Scan for the cell matching the given text and deliver its (x, y) coordinate at center. 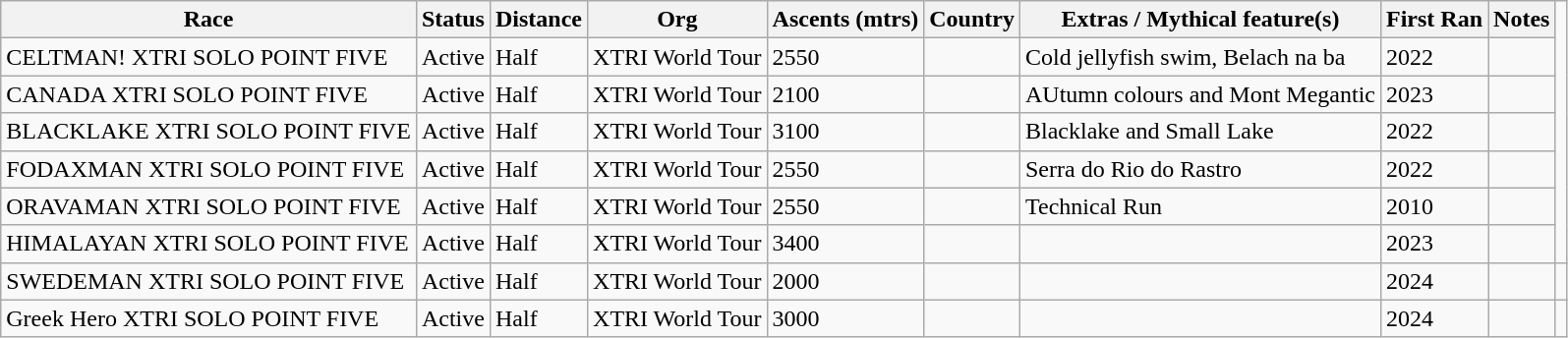
Cold jellyfish swim, Belach na ba (1199, 57)
3100 (845, 132)
Blacklake and Small Lake (1199, 132)
CANADA XTRI SOLO POINT FIVE (208, 94)
3400 (845, 244)
2100 (845, 94)
HIMALAYAN XTRI SOLO POINT FIVE (208, 244)
3000 (845, 318)
Race (208, 20)
Notes (1522, 20)
Org (678, 20)
SWEDEMAN XTRI SOLO POINT FIVE (208, 281)
Country (972, 20)
Serra do Rio do Rastro (1199, 169)
Extras / Mythical feature(s) (1199, 20)
Ascents (mtrs) (845, 20)
Technical Run (1199, 206)
2010 (1433, 206)
First Ran (1433, 20)
FODAXMAN XTRI SOLO POINT FIVE (208, 169)
BLACKLAKE XTRI SOLO POINT FIVE (208, 132)
Status (452, 20)
Distance (539, 20)
Greek Hero XTRI SOLO POINT FIVE (208, 318)
CELTMAN! XTRI SOLO POINT FIVE (208, 57)
AUtumn colours and Mont Megantic (1199, 94)
2000 (845, 281)
ORAVAMAN XTRI SOLO POINT FIVE (208, 206)
